Provide the (X, Y) coordinate of the cell's center where the given text is located.  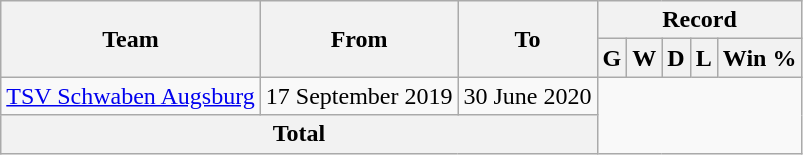
30 June 2020 (528, 96)
Team (131, 39)
To (528, 39)
TSV Schwaben Augsburg (131, 96)
Win % (760, 58)
From (359, 39)
W (644, 58)
17 September 2019 (359, 96)
L (704, 58)
D (676, 58)
Total (299, 134)
G (612, 58)
Record (700, 20)
